Capture the cell that displays the provided text and extract its [x, y] central coordinate. 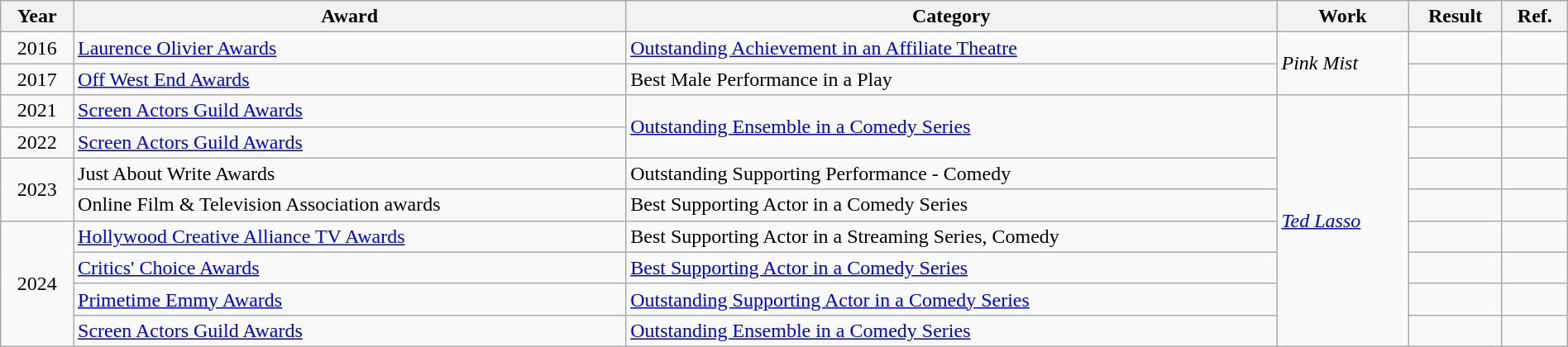
2023 [37, 189]
Online Film & Television Association awards [350, 205]
Award [350, 17]
Laurence Olivier Awards [350, 48]
Category [951, 17]
2024 [37, 283]
Off West End Awards [350, 79]
Primetime Emmy Awards [350, 299]
Work [1343, 17]
2016 [37, 48]
2017 [37, 79]
Pink Mist [1343, 64]
Outstanding Supporting Actor in a Comedy Series [951, 299]
Best Male Performance in a Play [951, 79]
Critics' Choice Awards [350, 268]
Ted Lasso [1343, 221]
Hollywood Creative Alliance TV Awards [350, 236]
Year [37, 17]
Outstanding Supporting Performance - Comedy [951, 173]
2022 [37, 142]
Outstanding Achievement in an Affiliate Theatre [951, 48]
Best Supporting Actor in a Streaming Series, Comedy [951, 236]
2021 [37, 111]
Result [1456, 17]
Ref. [1535, 17]
Just About Write Awards [350, 173]
